Return the [x, y] coordinate for the center point of the cell that contains the specified text.  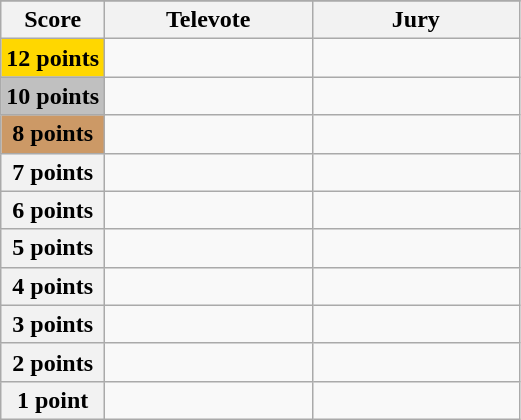
4 points [53, 286]
3 points [53, 324]
2 points [53, 362]
Televote [209, 20]
1 point [53, 400]
7 points [53, 172]
12 points [53, 58]
Jury [416, 20]
5 points [53, 248]
10 points [53, 96]
Score [53, 20]
8 points [53, 134]
6 points [53, 210]
